Determine the [X, Y] coordinate at the center of the cell enclosing the given text.  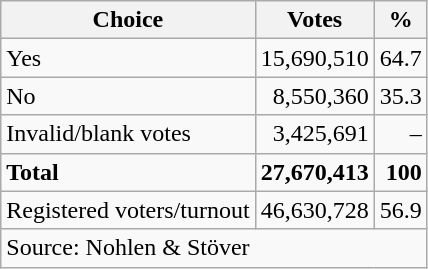
27,670,413 [314, 172]
– [400, 134]
Source: Nohlen & Stöver [214, 248]
46,630,728 [314, 210]
35.3 [400, 96]
15,690,510 [314, 58]
Invalid/blank votes [128, 134]
Total [128, 172]
64.7 [400, 58]
56.9 [400, 210]
No [128, 96]
Votes [314, 20]
Registered voters/turnout [128, 210]
3,425,691 [314, 134]
100 [400, 172]
% [400, 20]
8,550,360 [314, 96]
Yes [128, 58]
Choice [128, 20]
